For the text-containing cell, return its midpoint in [X, Y] coordinate format. 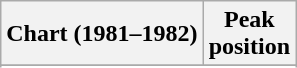
Chart (1981–1982) [102, 34]
Peak position [249, 34]
